Provide the [x, y] coordinate of the cell's center where the given text is located.  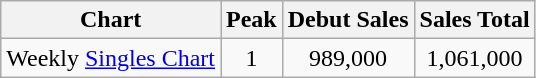
Sales Total [474, 20]
989,000 [348, 58]
1 [252, 58]
Weekly Singles Chart [111, 58]
Peak [252, 20]
Debut Sales [348, 20]
Chart [111, 20]
1,061,000 [474, 58]
